Identify which cell holds the provided text, then report its (X, Y) central coordinate. 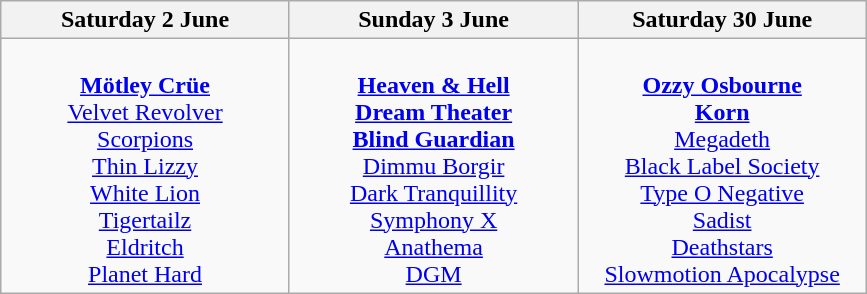
Ozzy Osbourne Korn Megadeth Black Label Society Type O Negative Sadist Deathstars Slowmotion Apocalypse (722, 166)
Mötley Crüe Velvet Revolver Scorpions Thin Lizzy White Lion Tigertailz Eldritch Planet Hard (146, 166)
Sunday 3 June (434, 20)
Saturday 2 June (146, 20)
Saturday 30 June (722, 20)
Heaven & Hell Dream Theater Blind Guardian Dimmu Borgir Dark Tranquillity Symphony X Anathema DGM (434, 166)
